Return (x, y) of the center of cell containing provided text 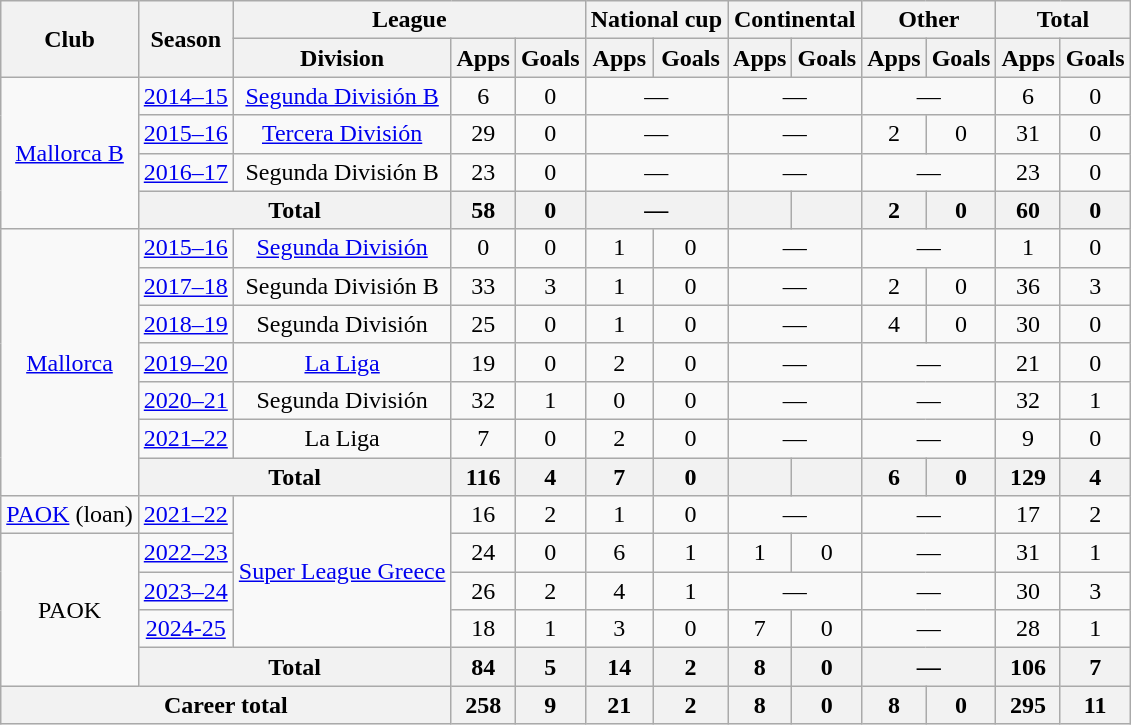
25 (483, 324)
29 (483, 134)
60 (1028, 210)
2024-25 (186, 629)
2014–15 (186, 96)
129 (1028, 477)
2022–23 (186, 553)
2017–18 (186, 286)
295 (1028, 705)
36 (1028, 286)
Career total (226, 705)
Mallorca (70, 362)
2016–17 (186, 172)
Continental (795, 20)
14 (619, 667)
17 (1028, 515)
106 (1028, 667)
33 (483, 286)
2019–20 (186, 362)
16 (483, 515)
28 (1028, 629)
5 (550, 667)
116 (483, 477)
Super League Greece (342, 572)
Tercera División (342, 134)
58 (483, 210)
19 (483, 362)
258 (483, 705)
26 (483, 591)
Club (70, 39)
11 (1095, 705)
Season (186, 39)
2018–19 (186, 324)
18 (483, 629)
PAOK (loan) (70, 515)
2020–21 (186, 400)
League (409, 20)
Mallorca B (70, 153)
24 (483, 553)
Division (342, 58)
National cup (656, 20)
2023–24 (186, 591)
PAOK (70, 610)
Other (929, 20)
84 (483, 667)
